Capture the cell that displays the provided text and extract its [X, Y] central coordinate. 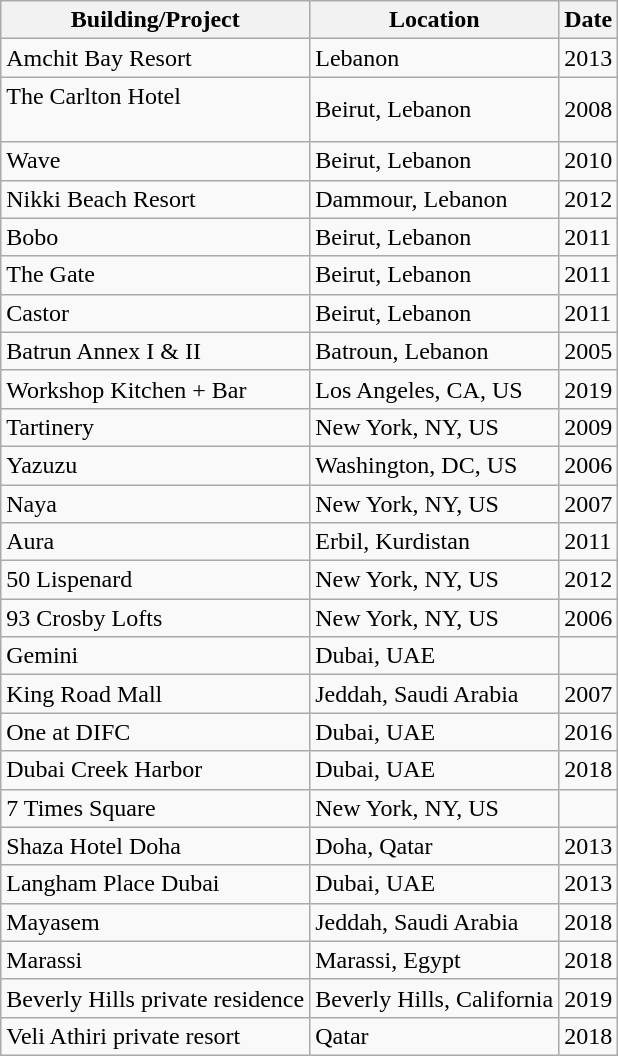
Washington, DC, US [434, 465]
Aura [156, 542]
2010 [588, 161]
Amchit Bay Resort [156, 58]
Batrun Annex I & II [156, 351]
The Gate [156, 275]
Dammour, Lebanon [434, 199]
Workshop Kitchen + Bar [156, 389]
Bobo [156, 237]
Castor [156, 313]
Yazuzu [156, 465]
Tartinery [156, 427]
Dubai Creek Harbor [156, 770]
Date [588, 20]
Veli Athiri private resort [156, 1036]
King Road Mall [156, 694]
Qatar [434, 1036]
93 Crosby Lofts [156, 618]
Los Angeles, CA, US [434, 389]
Wave [156, 161]
Naya [156, 503]
Erbil, Kurdistan [434, 542]
Batroun, Lebanon [434, 351]
Location [434, 20]
2009 [588, 427]
Nikki Beach Resort [156, 199]
2005 [588, 351]
One at DIFC [156, 732]
Lebanon [434, 58]
Marassi, Egypt [434, 960]
Mayasem [156, 922]
2016 [588, 732]
50 Lispenard [156, 580]
The Carlton Hotel [156, 110]
7 Times Square [156, 808]
Langham Place Dubai [156, 884]
Building/Project [156, 20]
Shaza Hotel Doha [156, 846]
Doha, Qatar [434, 846]
Gemini [156, 656]
Marassi [156, 960]
Beverly Hills private residence [156, 998]
2008 [588, 110]
Beverly Hills, California [434, 998]
